Extract the (x, y) coordinate from the center of the cell holding the provided text.  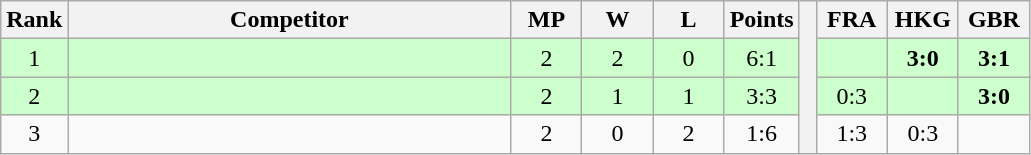
W (618, 20)
3:1 (994, 58)
Rank (34, 20)
1:3 (852, 134)
3:3 (762, 96)
HKG (922, 20)
1:6 (762, 134)
Points (762, 20)
Competitor (290, 20)
L (688, 20)
FRA (852, 20)
3 (34, 134)
GBR (994, 20)
6:1 (762, 58)
MP (546, 20)
